Return [X, Y] of the center of cell containing provided text 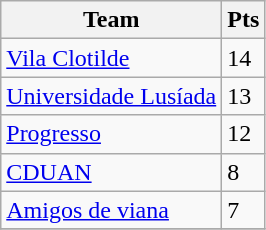
Vila Clotilde [112, 58]
Team [112, 20]
12 [244, 134]
7 [244, 210]
Pts [244, 20]
8 [244, 172]
14 [244, 58]
Progresso [112, 134]
13 [244, 96]
CDUAN [112, 172]
Universidade Lusíada [112, 96]
Amigos de viana [112, 210]
